Provide the [x, y] coordinate of the cell's center where the given text is located.  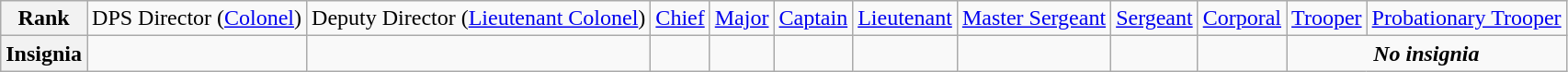
DPS Director (Colonel) [197, 18]
Trooper [1327, 18]
Insignia [44, 54]
Master Sergeant [1033, 18]
Chief [680, 18]
Probationary Trooper [1467, 18]
Major [742, 18]
Captain [813, 18]
Corporal [1242, 18]
Sergeant [1154, 18]
Deputy Director (Lieutenant Colonel) [479, 18]
Lieutenant [905, 18]
Rank [44, 18]
No insignia [1426, 54]
